Extract the (X, Y) coordinate from the center of the cell holding the provided text.  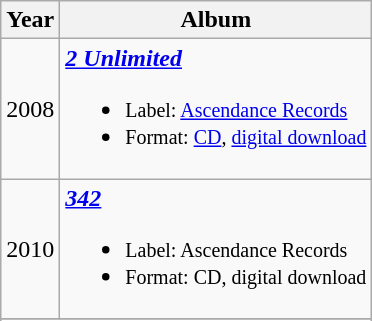
2010 (30, 249)
342Label: Ascendance RecordsFormat: CD, digital download (216, 249)
2008 (30, 109)
2 UnlimitedLabel: Ascendance RecordsFormat: CD, digital download (216, 109)
Album (216, 20)
Year (30, 20)
